From the cell containing the given text, extract its center point as (x, y) coordinate. 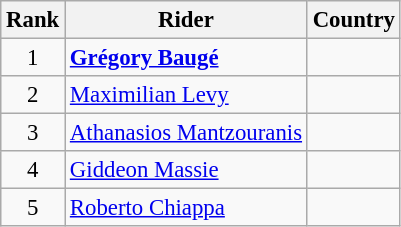
Country (354, 20)
Rider (186, 20)
Roberto Chiappa (186, 208)
4 (33, 170)
Athanasios Mantzouranis (186, 133)
2 (33, 95)
1 (33, 58)
Grégory Baugé (186, 58)
Rank (33, 20)
5 (33, 208)
Giddeon Massie (186, 170)
Maximilian Levy (186, 95)
3 (33, 133)
